Output the (X, Y) coordinate of the center of the cell containing the given text.  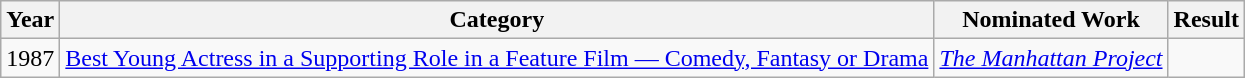
The Manhattan Project (1051, 58)
Result (1206, 20)
1987 (30, 58)
Category (497, 20)
Nominated Work (1051, 20)
Year (30, 20)
Best Young Actress in a Supporting Role in a Feature Film — Comedy, Fantasy or Drama (497, 58)
